Capture the cell that displays the provided text and extract its (X, Y) central coordinate. 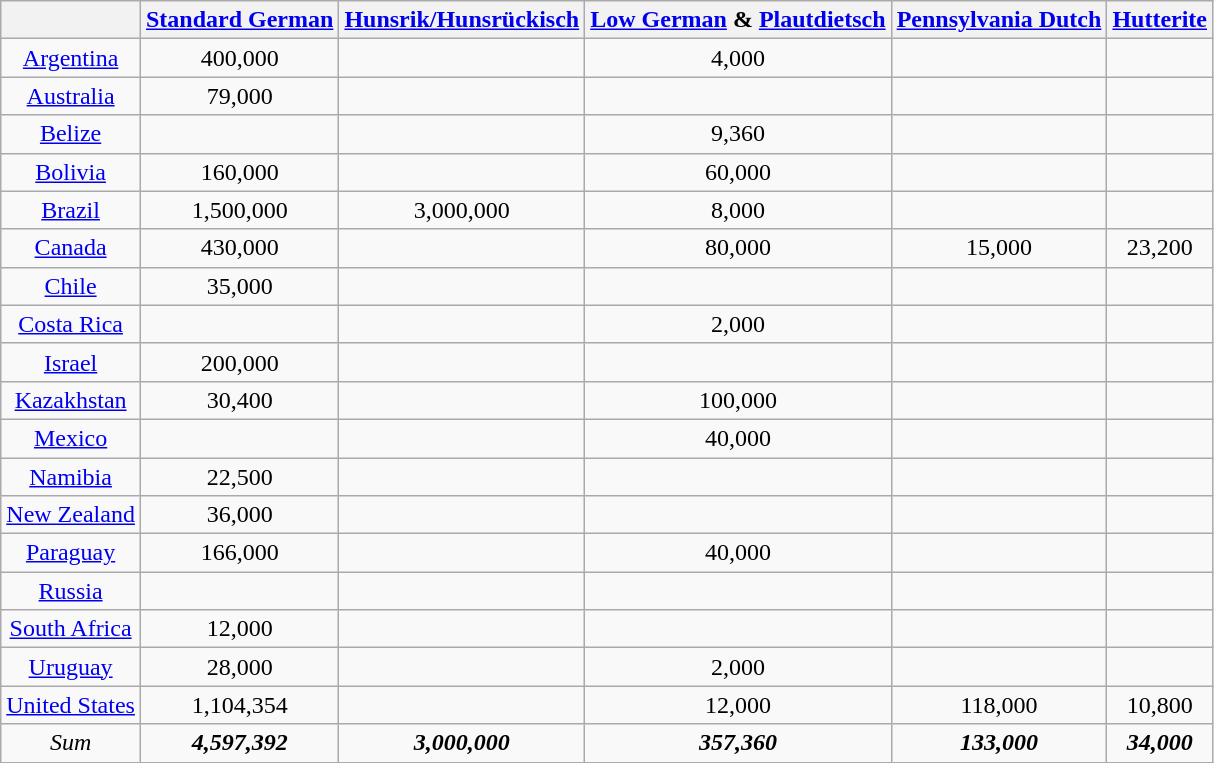
160,000 (239, 172)
Namibia (71, 477)
Costa Rica (71, 324)
Sum (71, 743)
Israel (71, 362)
Canada (71, 248)
4,597,392 (239, 743)
100,000 (738, 400)
Hunsrik/Hunsrückisch (462, 20)
166,000 (239, 553)
34,000 (1160, 743)
430,000 (239, 248)
Standard German (239, 20)
9,360 (738, 134)
1,104,354 (239, 705)
4,000 (738, 58)
357,360 (738, 743)
28,000 (239, 667)
133,000 (999, 743)
Pennsylvania Dutch (999, 20)
Chile (71, 286)
Kazakhstan (71, 400)
Bolivia (71, 172)
South Africa (71, 629)
8,000 (738, 210)
Australia (71, 96)
200,000 (239, 362)
New Zealand (71, 515)
Argentina (71, 58)
Brazil (71, 210)
10,800 (1160, 705)
Uruguay (71, 667)
15,000 (999, 248)
Low German & Plautdietsch (738, 20)
Russia (71, 591)
79,000 (239, 96)
80,000 (738, 248)
Paraguay (71, 553)
Mexico (71, 438)
23,200 (1160, 248)
60,000 (738, 172)
36,000 (239, 515)
118,000 (999, 705)
22,500 (239, 477)
1,500,000 (239, 210)
Belize (71, 134)
400,000 (239, 58)
United States (71, 705)
30,400 (239, 400)
35,000 (239, 286)
Hutterite (1160, 20)
